For the text-containing cell, return its midpoint in (x, y) coordinate format. 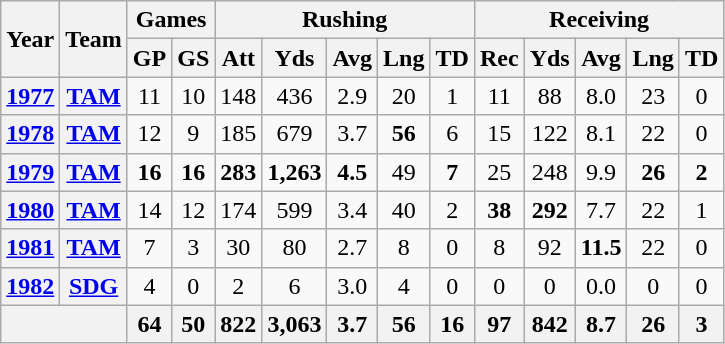
599 (294, 210)
679 (294, 134)
Team (94, 39)
8.0 (601, 96)
122 (550, 134)
7.7 (601, 210)
185 (238, 134)
1979 (30, 172)
1981 (30, 248)
1977 (30, 96)
38 (499, 210)
Att (238, 58)
842 (550, 324)
292 (550, 210)
15 (499, 134)
11.5 (601, 248)
40 (404, 210)
0.0 (601, 286)
148 (238, 96)
14 (149, 210)
8.1 (601, 134)
822 (238, 324)
1,263 (294, 172)
80 (294, 248)
49 (404, 172)
8.7 (601, 324)
Rec (499, 58)
3.0 (352, 286)
SDG (94, 286)
97 (499, 324)
Rushing (345, 20)
9 (194, 134)
Receiving (598, 20)
283 (238, 172)
10 (194, 96)
92 (550, 248)
174 (238, 210)
1982 (30, 286)
64 (149, 324)
Year (30, 39)
GS (194, 58)
3.4 (352, 210)
1980 (30, 210)
23 (653, 96)
Games (170, 20)
20 (404, 96)
2.7 (352, 248)
2.9 (352, 96)
9.9 (601, 172)
248 (550, 172)
3,063 (294, 324)
88 (550, 96)
436 (294, 96)
30 (238, 248)
25 (499, 172)
50 (194, 324)
4.5 (352, 172)
GP (149, 58)
1978 (30, 134)
